Scan for the cell matching the given text and deliver its [X, Y] coordinate at center. 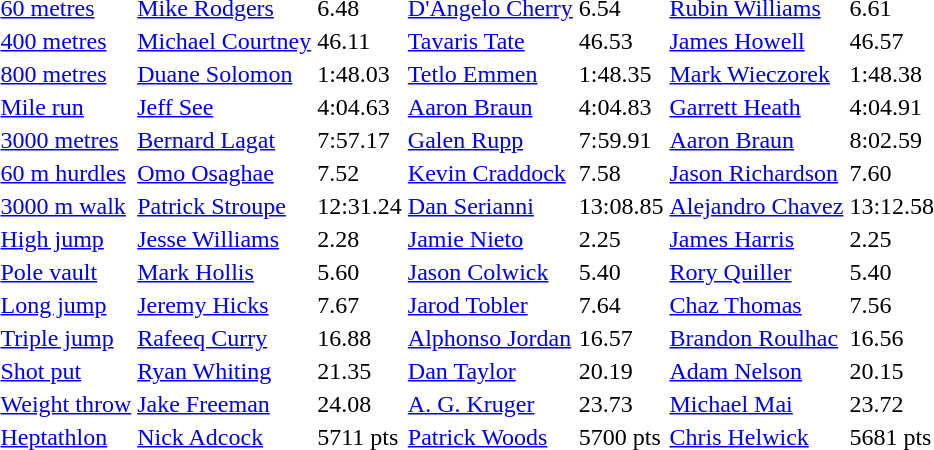
Jeff See [224, 107]
Michael Mai [756, 404]
Michael Courtney [224, 41]
Brandon Roulhac [756, 338]
2.28 [360, 239]
12:31.24 [360, 206]
2.25 [621, 239]
Rafeeq Curry [224, 338]
4:04.63 [360, 107]
24.08 [360, 404]
4:04.83 [621, 107]
Dan Taylor [490, 371]
Jesse Williams [224, 239]
Mark Hollis [224, 272]
46.11 [360, 41]
Kevin Craddock [490, 173]
Jason Colwick [490, 272]
Adam Nelson [756, 371]
16.88 [360, 338]
Alejandro Chavez [756, 206]
Duane Solomon [224, 74]
Bernard Lagat [224, 140]
Jamie Nieto [490, 239]
Rory Quiller [756, 272]
Tavaris Tate [490, 41]
James Howell [756, 41]
7.58 [621, 173]
7:59.91 [621, 140]
Patrick Stroupe [224, 206]
20.19 [621, 371]
7.52 [360, 173]
Mark Wieczorek [756, 74]
13:08.85 [621, 206]
5.40 [621, 272]
Jason Richardson [756, 173]
Garrett Heath [756, 107]
Omo Osaghae [224, 173]
Chaz Thomas [756, 305]
Dan Serianni [490, 206]
1:48.35 [621, 74]
5.60 [360, 272]
46.53 [621, 41]
James Harris [756, 239]
Jarod Tobler [490, 305]
Tetlo Emmen [490, 74]
7.64 [621, 305]
23.73 [621, 404]
7.67 [360, 305]
1:48.03 [360, 74]
A. G. Kruger [490, 404]
7:57.17 [360, 140]
Jake Freeman [224, 404]
Ryan Whiting [224, 371]
Jeremy Hicks [224, 305]
21.35 [360, 371]
Alphonso Jordan [490, 338]
16.57 [621, 338]
Galen Rupp [490, 140]
